Scan for the cell matching the given text and deliver its [x, y] coordinate at center. 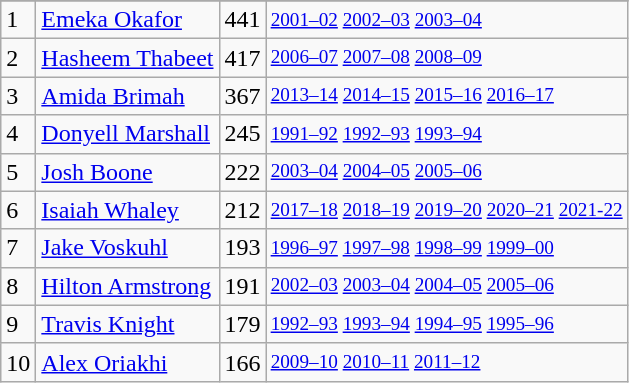
441 [242, 20]
5 [18, 172]
2009–10 2010–11 2011–12 [446, 362]
1992–93 1993–94 1994–95 1995–96 [446, 324]
Jake Voskuhl [128, 248]
166 [242, 362]
Alex Oriakhi [128, 362]
2003–04 2004–05 2005–06 [446, 172]
Isaiah Whaley [128, 210]
245 [242, 134]
212 [242, 210]
3 [18, 96]
Travis Knight [128, 324]
2006–07 2007–08 2008–09 [446, 58]
4 [18, 134]
Hilton Armstrong [128, 286]
Emeka Okafor [128, 20]
417 [242, 58]
Josh Boone [128, 172]
2002–03 2003–04 2004–05 2005–06 [446, 286]
191 [242, 286]
2 [18, 58]
6 [18, 210]
Hasheem Thabeet [128, 58]
1 [18, 20]
2001–02 2002–03 2003–04 [446, 20]
367 [242, 96]
7 [18, 248]
1996–97 1997–98 1998–99 1999–00 [446, 248]
9 [18, 324]
1991–92 1992–93 1993–94 [446, 134]
193 [242, 248]
2013–14 2014–15 2015–16 2016–17 [446, 96]
8 [18, 286]
Amida Brimah [128, 96]
10 [18, 362]
Donyell Marshall [128, 134]
222 [242, 172]
2017–18 2018–19 2019–20 2020–21 2021-22 [446, 210]
179 [242, 324]
